Find where the given text appears and provide that cell's center as [x, y] coordinate. 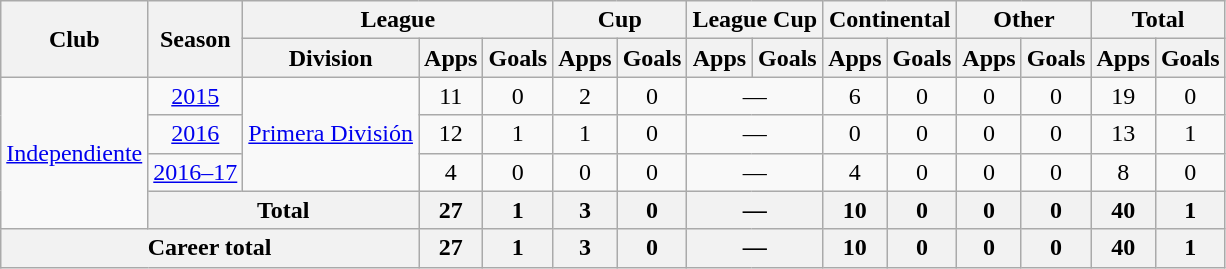
12 [451, 134]
8 [1123, 172]
Career total [210, 248]
2016–17 [196, 172]
Season [196, 39]
2015 [196, 96]
Primera División [331, 134]
13 [1123, 134]
Other [1024, 20]
League Cup [755, 20]
Division [331, 58]
6 [855, 96]
League [398, 20]
Continental [890, 20]
2016 [196, 134]
Independiente [74, 153]
2 [585, 96]
19 [1123, 96]
Cup [620, 20]
11 [451, 96]
Club [74, 39]
